From the cell containing the given text, extract its center point as [X, Y] coordinate. 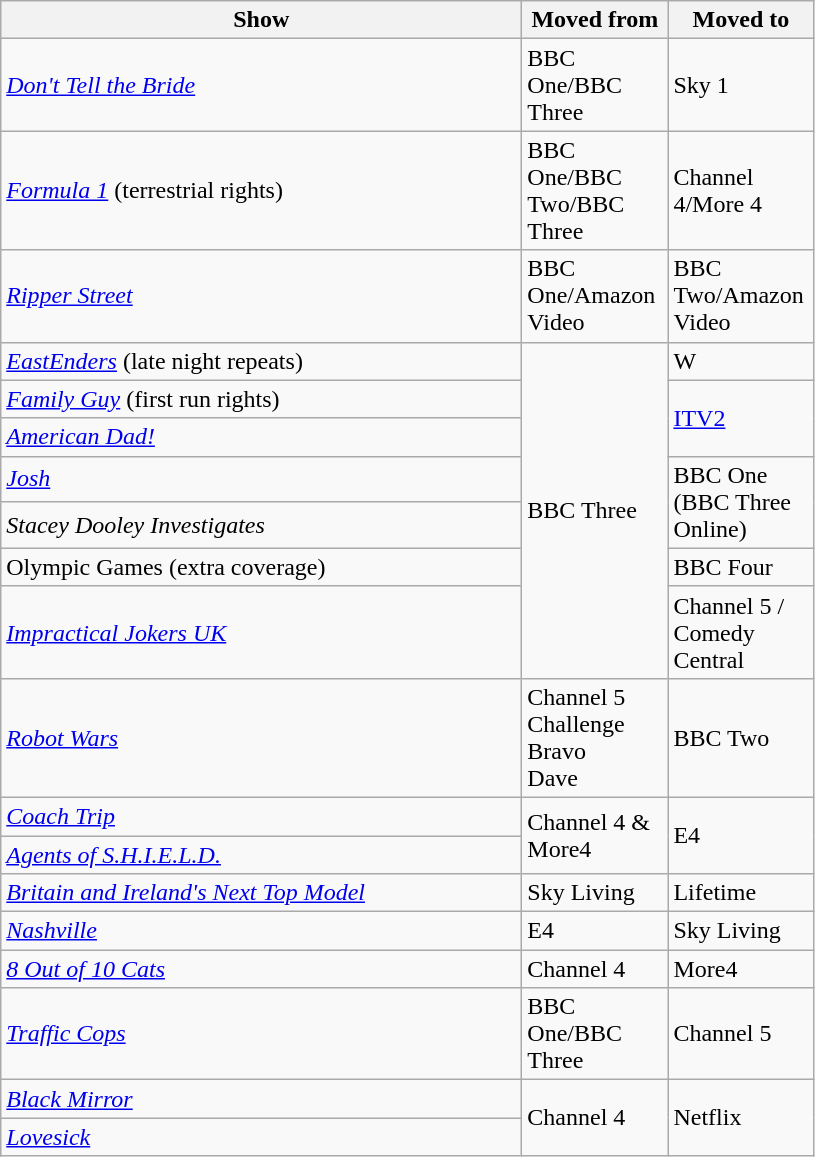
Nashville [262, 931]
Lovesick [262, 1137]
Robot Wars [262, 738]
Black Mirror [262, 1099]
Stacey Dooley Investigates [262, 525]
Channel 4 & More4 [595, 835]
Sky 1 [741, 85]
More4 [741, 969]
ITV2 [741, 418]
BBC Four [741, 567]
BBC One (BBC Three Online) [741, 502]
Traffic Cops [262, 1034]
Netflix [741, 1118]
Coach Trip [262, 816]
W [741, 361]
Channel 5 [741, 1034]
Formula 1 (terrestrial rights) [262, 190]
American Dad! [262, 437]
BBC Two/Amazon Video [741, 296]
Moved to [741, 20]
BBC One/Amazon Video [595, 296]
Show [262, 20]
8 Out of 10 Cats [262, 969]
Impractical Jokers UK [262, 632]
Josh [262, 479]
Channel 4/More 4 [741, 190]
Lifetime [741, 893]
Channel 5 / Comedy Central [741, 632]
Britain and Ireland's Next Top Model [262, 893]
Ripper Street [262, 296]
EastEnders (late night repeats) [262, 361]
BBC Three [595, 510]
Don't Tell the Bride [262, 85]
BBC Two [741, 738]
BBC One/BBC Two/BBC Three [595, 190]
Family Guy (first run rights) [262, 399]
Moved from [595, 20]
Agents of S.H.I.E.L.D. [262, 855]
Channel 5ChallengeBravoDave [595, 738]
Olympic Games (extra coverage) [262, 567]
